Provide the (X, Y) coordinate of the cell's center where the given text is located.  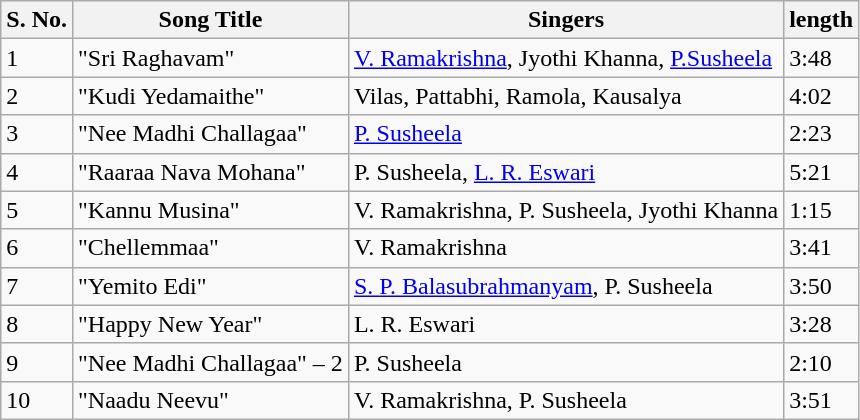
2:23 (822, 134)
3:48 (822, 58)
length (822, 20)
"Happy New Year" (210, 324)
V. Ramakrishna (566, 248)
"Naadu Neevu" (210, 400)
"Kudi Yedamaithe" (210, 96)
"Nee Madhi Challagaa" – 2 (210, 362)
4 (37, 172)
V. Ramakrishna, Jyothi Khanna, P.Susheela (566, 58)
L. R. Eswari (566, 324)
7 (37, 286)
9 (37, 362)
3:50 (822, 286)
V. Ramakrishna, P. Susheela, Jyothi Khanna (566, 210)
1:15 (822, 210)
10 (37, 400)
3 (37, 134)
"Nee Madhi Challagaa" (210, 134)
Singers (566, 20)
Vilas, Pattabhi, Ramola, Kausalya (566, 96)
3:41 (822, 248)
3:28 (822, 324)
"Yemito Edi" (210, 286)
V. Ramakrishna, P. Susheela (566, 400)
6 (37, 248)
2:10 (822, 362)
"Chellemmaa" (210, 248)
"Kannu Musina" (210, 210)
1 (37, 58)
P. Susheela, L. R. Eswari (566, 172)
"Sri Raghavam" (210, 58)
Song Title (210, 20)
5 (37, 210)
S. No. (37, 20)
8 (37, 324)
S. P. Balasubrahmanyam, P. Susheela (566, 286)
3:51 (822, 400)
5:21 (822, 172)
"Raaraa Nava Mohana" (210, 172)
4:02 (822, 96)
2 (37, 96)
